Detect which cell encompasses the target text, then output its [x, y] center coordinate. 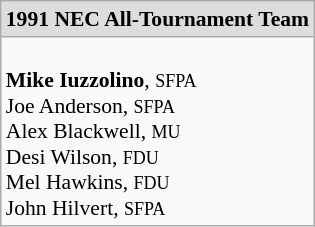
Mike Iuzzolino, SFPA Joe Anderson, SFPA Alex Blackwell, MU Desi Wilson, FDU Mel Hawkins, FDU John Hilvert, SFPA [158, 132]
1991 NEC All-Tournament Team [158, 19]
